Detect which cell encompasses the target text, then output its (X, Y) center coordinate. 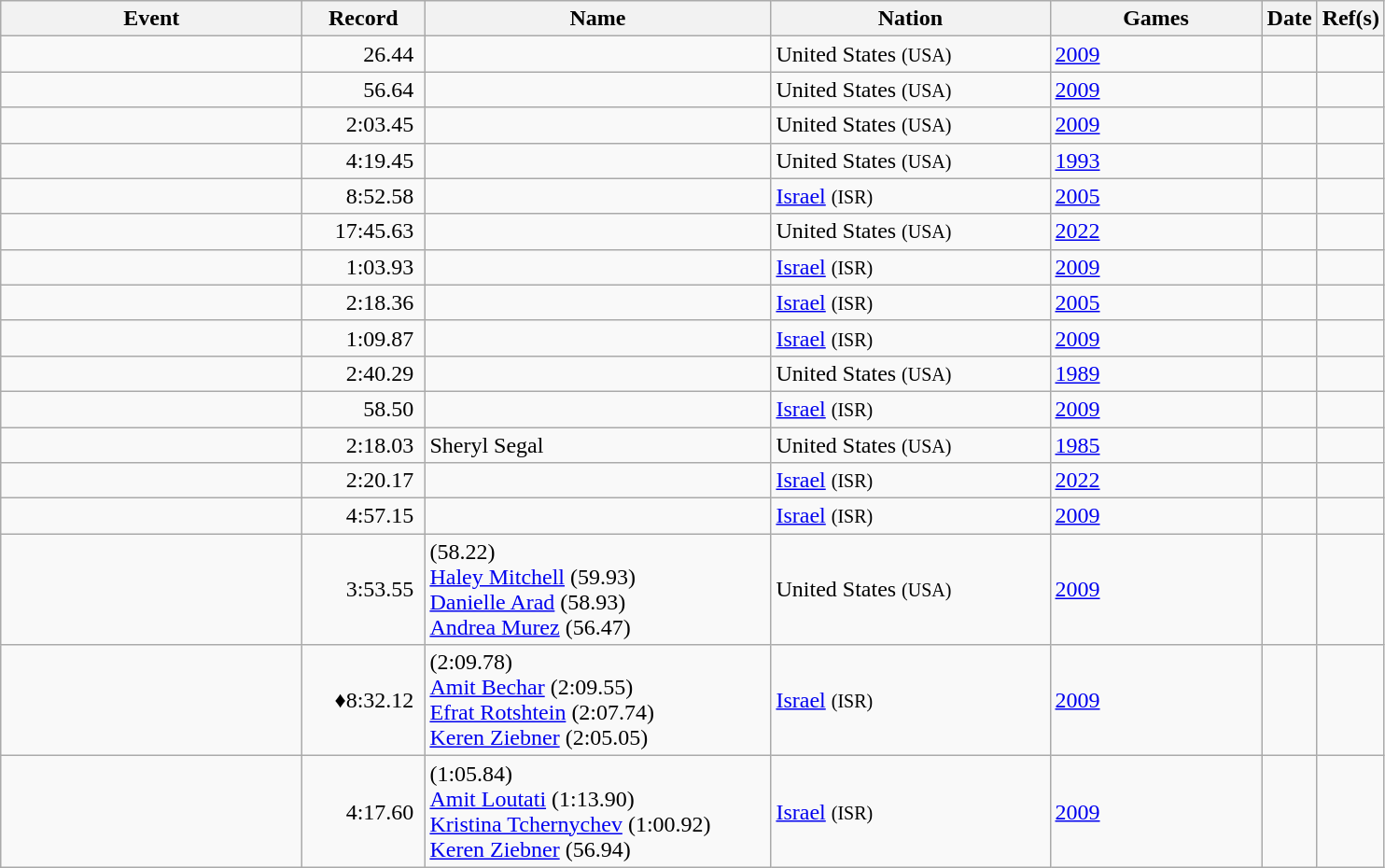
2:18.03 (364, 445)
(2:09.78)Amit Bechar (2:09.55)Efrat Rotshtein (2:07.74)Keren Ziebner (2:05.05) (597, 700)
2:18.36 (364, 302)
1:03.93 (364, 267)
Ref(s) (1350, 19)
♦8:32.12 (364, 700)
Games (1155, 19)
(1:05.84)Amit Loutati (1:13.90)Kristina Tchernychev (1:00.92)Keren Ziebner (56.94) (597, 812)
17:45.63 (364, 231)
Record (364, 19)
Name (597, 19)
(58.22)Haley Mitchell (59.93)Danielle Arad (58.93)Andrea Murez (56.47) (597, 590)
Sheryl Segal (597, 445)
2:20.17 (364, 481)
2:40.29 (364, 373)
26.44 (364, 54)
Event (151, 19)
4:17.60 (364, 812)
8:52.58 (364, 196)
Nation (911, 19)
1985 (1155, 445)
58.50 (364, 409)
Date (1290, 19)
3:53.55 (364, 590)
56.64 (364, 90)
4:19.45 (364, 161)
1993 (1155, 161)
4:57.15 (364, 516)
1:09.87 (364, 338)
1989 (1155, 373)
2:03.45 (364, 125)
